Locate the cell with the specified text and output its [x, y] center coordinate. 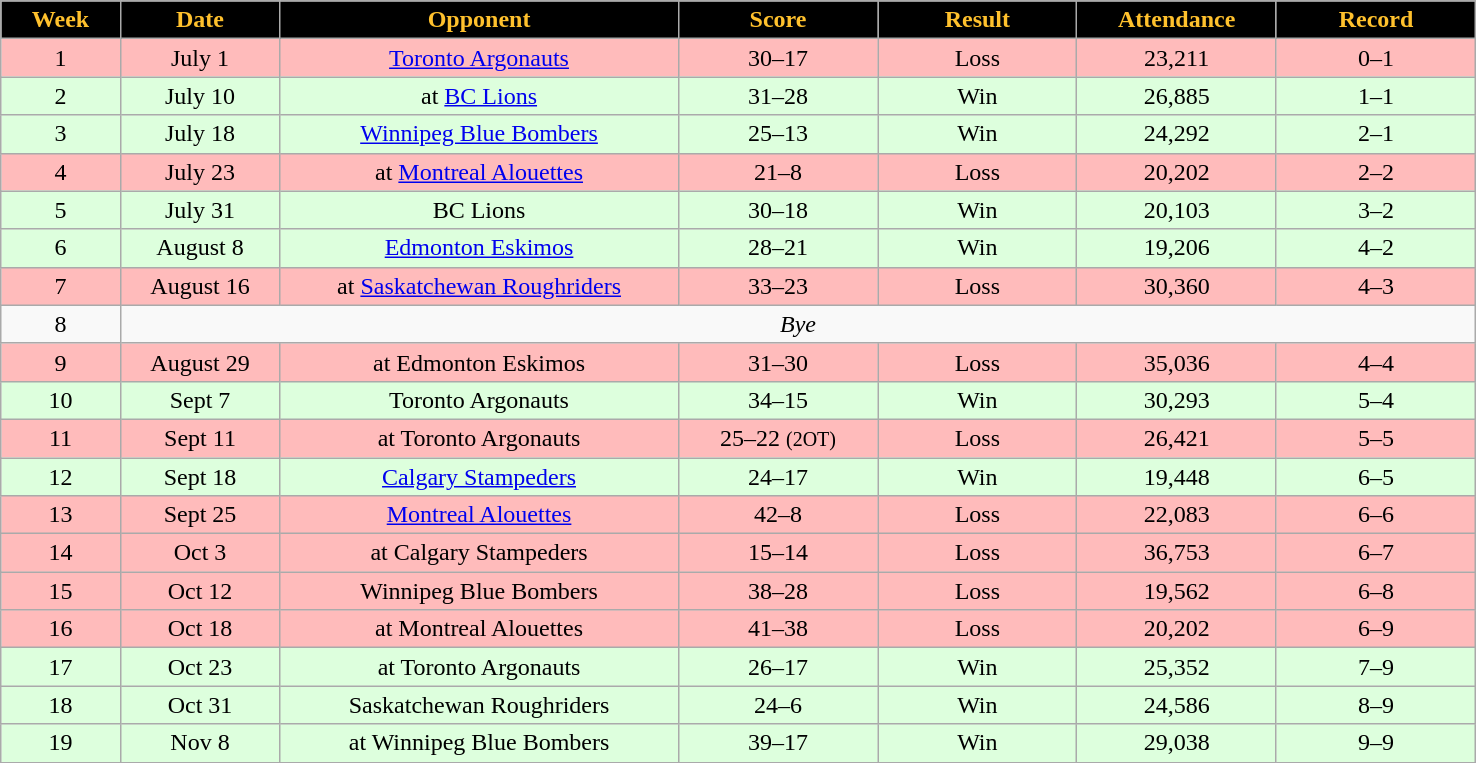
7 [61, 286]
5–4 [1376, 400]
Oct 18 [200, 629]
Attendance [1176, 20]
at Edmonton Eskimos [480, 362]
11 [61, 438]
2–1 [1376, 134]
22,083 [1176, 515]
BC Lions [480, 210]
Sept 11 [200, 438]
6–6 [1376, 515]
Sept 7 [200, 400]
15 [61, 591]
20,103 [1176, 210]
Record [1376, 20]
Oct 31 [200, 705]
14 [61, 553]
4–3 [1376, 286]
at BC Lions [480, 96]
8 [61, 324]
July 10 [200, 96]
38–28 [778, 591]
6 [61, 248]
Score [778, 20]
Saskatchewan Roughriders [480, 705]
Edmonton Eskimos [480, 248]
26,421 [1176, 438]
36,753 [1176, 553]
August 8 [200, 248]
29,038 [1176, 743]
30,360 [1176, 286]
July 31 [200, 210]
6–5 [1376, 477]
19,206 [1176, 248]
35,036 [1176, 362]
25,352 [1176, 667]
4 [61, 172]
Oct 12 [200, 591]
21–8 [778, 172]
26–17 [778, 667]
16 [61, 629]
August 29 [200, 362]
Oct 3 [200, 553]
28–21 [778, 248]
1 [61, 58]
26,885 [1176, 96]
9 [61, 362]
Sept 18 [200, 477]
13 [61, 515]
July 1 [200, 58]
25–22 (2OT) [778, 438]
Calgary Stampeders [480, 477]
39–17 [778, 743]
31–30 [778, 362]
31–28 [778, 96]
4–2 [1376, 248]
25–13 [778, 134]
August 16 [200, 286]
6–9 [1376, 629]
15–14 [778, 553]
23,211 [1176, 58]
24,586 [1176, 705]
July 23 [200, 172]
42–8 [778, 515]
30–18 [778, 210]
July 18 [200, 134]
5–5 [1376, 438]
19,562 [1176, 591]
1–1 [1376, 96]
3–2 [1376, 210]
Result [978, 20]
5 [61, 210]
19 [61, 743]
Oct 23 [200, 667]
Bye [798, 324]
8–9 [1376, 705]
30–17 [778, 58]
19,448 [1176, 477]
Date [200, 20]
12 [61, 477]
6–8 [1376, 591]
24–6 [778, 705]
9–9 [1376, 743]
4–4 [1376, 362]
24,292 [1176, 134]
7–9 [1376, 667]
Sept 25 [200, 515]
3 [61, 134]
34–15 [778, 400]
33–23 [778, 286]
2–2 [1376, 172]
at Saskatchewan Roughriders [480, 286]
at Calgary Stampeders [480, 553]
at Winnipeg Blue Bombers [480, 743]
2 [61, 96]
41–38 [778, 629]
24–17 [778, 477]
Week [61, 20]
10 [61, 400]
Opponent [480, 20]
0–1 [1376, 58]
30,293 [1176, 400]
Nov 8 [200, 743]
18 [61, 705]
6–7 [1376, 553]
Montreal Alouettes [480, 515]
17 [61, 667]
